Extract the [x, y] coordinate from the center of the cell holding the provided text.  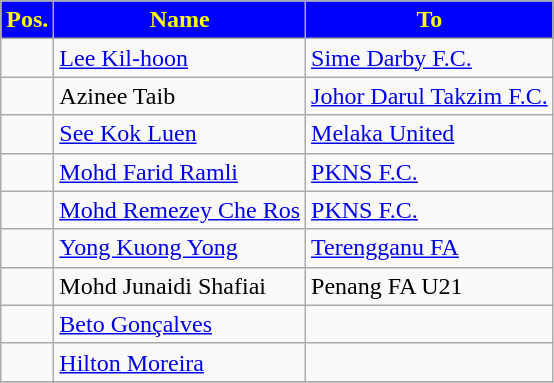
Beto Gonçalves [180, 324]
Johor Darul Takzim F.C. [430, 96]
Mohd Farid Ramli [180, 172]
To [430, 20]
Hilton Moreira [180, 362]
Sime Darby F.C. [430, 58]
See Kok Luen [180, 134]
Name [180, 20]
Pos. [28, 20]
Azinee Taib [180, 96]
Yong Kuong Yong [180, 248]
Penang FA U21 [430, 286]
Mohd Remezey Che Ros [180, 210]
Melaka United [430, 134]
Lee Kil-hoon [180, 58]
Mohd Junaidi Shafiai [180, 286]
Terengganu FA [430, 248]
